Scan for the cell matching the given text and deliver its [X, Y] coordinate at center. 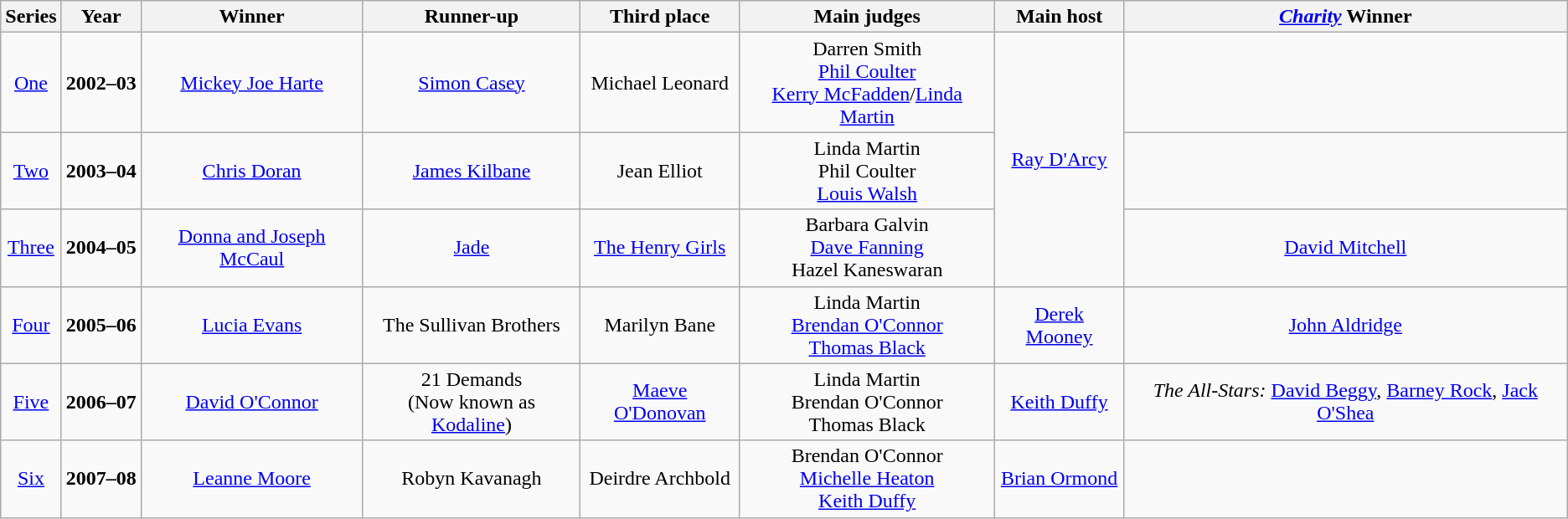
Robyn Kavanagh [472, 479]
Lucia Evans [251, 325]
Four [31, 325]
Three [31, 248]
The All-Stars: David Beggy, Barney Rock, Jack O'Shea [1345, 402]
Series [31, 17]
John Aldridge [1345, 325]
21 Demands(Now known as Kodaline) [472, 402]
Third place [660, 17]
2007–08 [101, 479]
Simon Casey [472, 82]
Charity Winner [1345, 17]
Brendan O'ConnorMichelle HeatonKeith Duffy [868, 479]
Main judges [868, 17]
Two [31, 171]
2004–05 [101, 248]
David Mitchell [1345, 248]
2003–04 [101, 171]
The Henry Girls [660, 248]
James Kilbane [472, 171]
2006–07 [101, 402]
Five [31, 402]
Deirdre Archbold [660, 479]
Barbara GalvinDave FanningHazel Kaneswaran [868, 248]
Michael Leonard [660, 82]
Jean Elliot [660, 171]
2005–06 [101, 325]
Linda MartinPhil CoulterLouis Walsh [868, 171]
Six [31, 479]
Brian Ormond [1060, 479]
Mickey Joe Harte [251, 82]
Darren SmithPhil CoulterKerry McFadden/Linda Martin [868, 82]
One [31, 82]
Jade [472, 248]
Year [101, 17]
Runner-up [472, 17]
Main host [1060, 17]
2002–03 [101, 82]
Maeve O'Donovan [660, 402]
Chris Doran [251, 171]
Keith Duffy [1060, 402]
David O'Connor [251, 402]
Derek Mooney [1060, 325]
Leanne Moore [251, 479]
The Sullivan Brothers [472, 325]
Ray D'Arcy [1060, 159]
Winner [251, 17]
Marilyn Bane [660, 325]
Donna and Joseph McCaul [251, 248]
